Detect which cell encompasses the target text, then output its [X, Y] center coordinate. 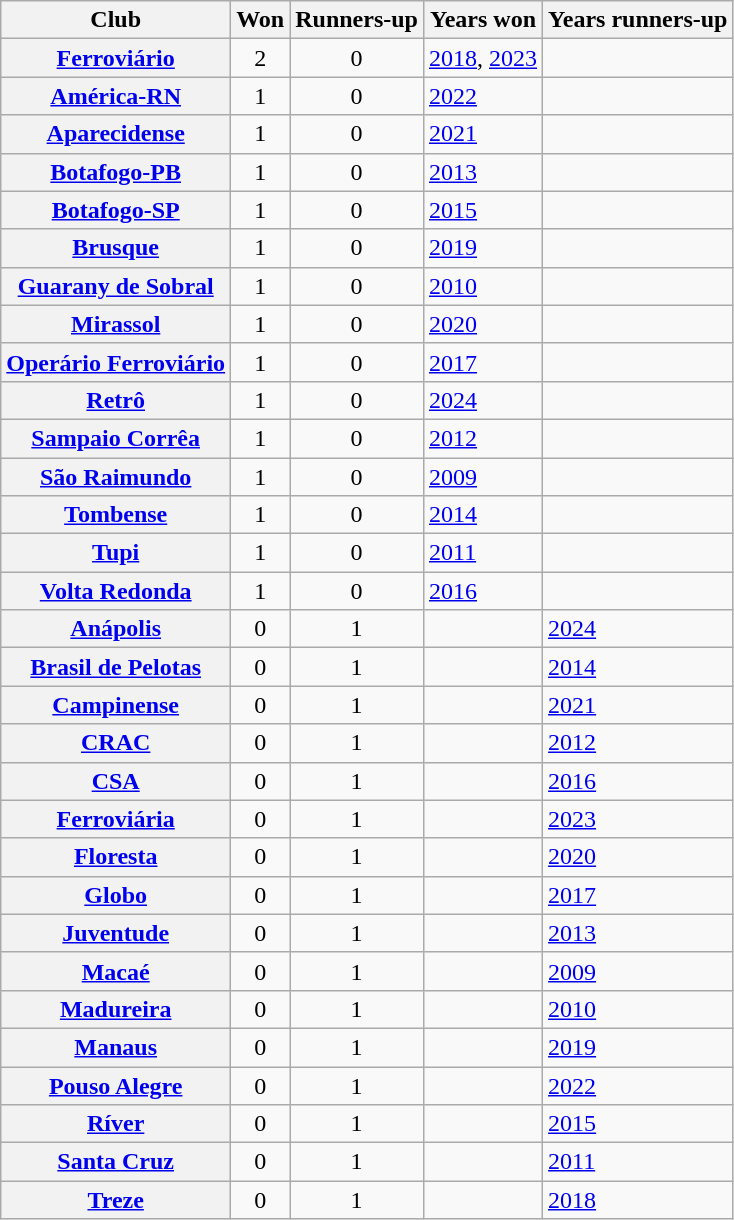
Club [116, 20]
Won [260, 20]
Years runners-up [638, 20]
Madureira [116, 1009]
Juventude [116, 933]
Botafogo-SP [116, 210]
Santa Cruz [116, 1162]
2 [260, 58]
2023 [638, 819]
Floresta [116, 857]
Runners-up [357, 20]
Globo [116, 895]
Mirassol [116, 324]
Years won [482, 20]
Macaé [116, 971]
Brasil de Pelotas [116, 667]
Operário Ferroviário [116, 362]
São Raimundo [116, 477]
Ferroviário [116, 58]
Tupi [116, 553]
Volta Redonda [116, 591]
Guarany de Sobral [116, 286]
Ríver [116, 1124]
Pouso Alegre [116, 1085]
Tombense [116, 515]
2018, 2023 [482, 58]
Campinense [116, 705]
CRAC [116, 743]
Anápolis [116, 629]
CSA [116, 781]
2018 [638, 1200]
Botafogo-PB [116, 172]
Ferroviária [116, 819]
Aparecidense [116, 134]
Brusque [116, 248]
Treze [116, 1200]
Manaus [116, 1047]
América-RN [116, 96]
Retrô [116, 400]
Sampaio Corrêa [116, 438]
